Return (x, y) of the center of cell containing provided text 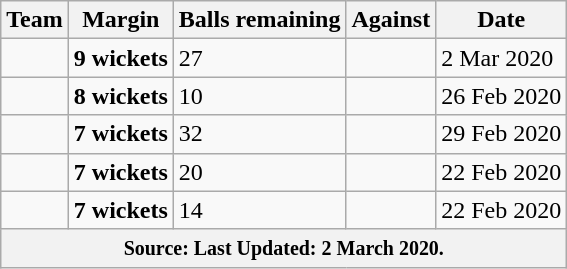
26 Feb 2020 (502, 96)
20 (260, 172)
32 (260, 134)
8 wickets (120, 96)
14 (260, 210)
9 wickets (120, 58)
Team (35, 20)
Date (502, 20)
Against (391, 20)
Balls remaining (260, 20)
Source: Last Updated: 2 March 2020. (284, 248)
2 Mar 2020 (502, 58)
Margin (120, 20)
29 Feb 2020 (502, 134)
27 (260, 58)
10 (260, 96)
